Search for the cell housing the specified text and yield its (x, y) center coordinate. 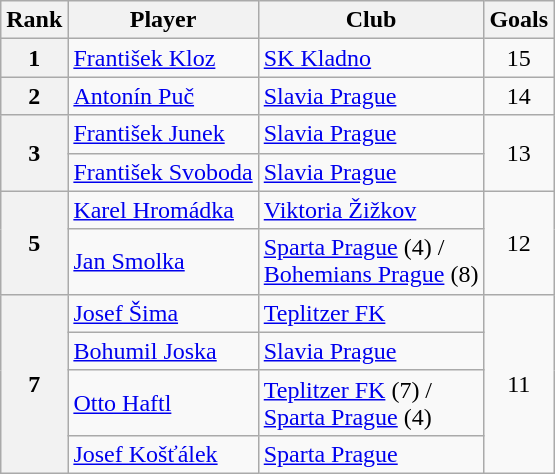
Teplitzer FK (371, 313)
Josef Šima (163, 313)
2 (34, 96)
Viktoria Žižkov (371, 210)
Sparta Prague (371, 454)
Josef Košťálek (163, 454)
13 (519, 153)
František Kloz (163, 58)
Club (371, 20)
František Svoboda (163, 172)
1 (34, 58)
14 (519, 96)
Karel Hromádka (163, 210)
Teplitzer FK (7) /Sparta Prague (4) (371, 402)
Jan Smolka (163, 262)
3 (34, 153)
Sparta Prague (4) /Bohemians Prague (8) (371, 262)
5 (34, 242)
Player (163, 20)
12 (519, 242)
SK Kladno (371, 58)
František Junek (163, 134)
Otto Haftl (163, 402)
7 (34, 384)
Bohumil Joska (163, 351)
11 (519, 384)
Goals (519, 20)
Antonín Puč (163, 96)
Rank (34, 20)
15 (519, 58)
